Determine the [X, Y] coordinate at the center of the cell enclosing the given text.  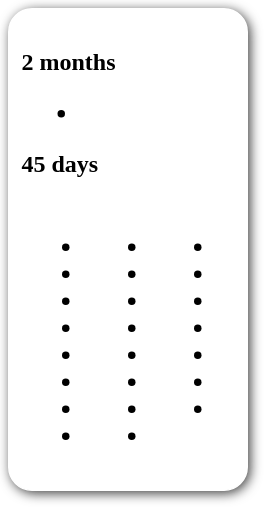
2 months45 days [125, 250]
